Capture the cell that displays the provided text and extract its (x, y) central coordinate. 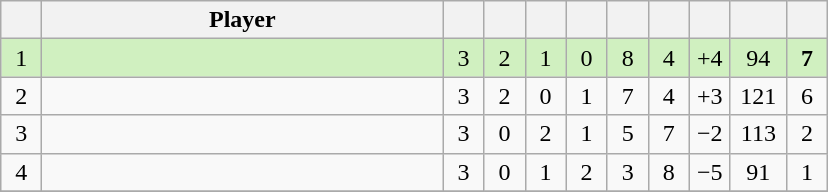
5 (628, 134)
121 (758, 96)
91 (758, 172)
94 (758, 58)
6 (806, 96)
+4 (710, 58)
−5 (710, 172)
Player (242, 20)
+3 (710, 96)
113 (758, 134)
−2 (710, 134)
